Extract the (x, y) coordinate from the center of the cell holding the provided text.  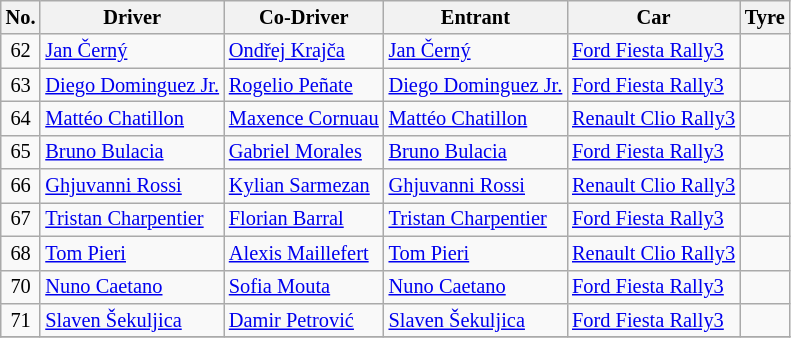
Driver (132, 17)
66 (21, 186)
71 (21, 320)
Entrant (476, 17)
Damir Petrović (304, 320)
67 (21, 219)
Florian Barral (304, 219)
62 (21, 51)
Ondřej Krajča (304, 51)
Tyre (765, 17)
64 (21, 118)
Rogelio Peñate (304, 85)
No. (21, 17)
65 (21, 152)
Alexis Maillefert (304, 253)
63 (21, 85)
Gabriel Morales (304, 152)
Car (654, 17)
Sofia Mouta (304, 287)
Maxence Cornuau (304, 118)
Kylian Sarmezan (304, 186)
70 (21, 287)
68 (21, 253)
Co-Driver (304, 17)
